Return the (x, y) coordinate for the center point of the cell that contains the specified text.  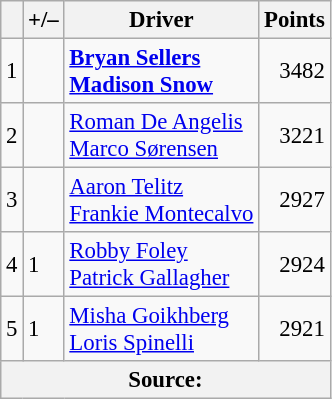
Driver (162, 20)
2 (12, 136)
2924 (294, 264)
Points (294, 20)
2927 (294, 200)
+/– (44, 20)
Roman De Angelis Marco Sørensen (162, 136)
5 (12, 330)
Misha Goikhberg Loris Spinelli (162, 330)
4 (12, 264)
3482 (294, 72)
Aaron Telitz Frankie Montecalvo (162, 200)
2921 (294, 330)
Bryan Sellers Madison Snow (162, 72)
3 (12, 200)
3221 (294, 136)
Robby Foley Patrick Gallagher (162, 264)
